Pinpoint the cell where the given text exists, returning its [X, Y] midpoint coordinate. 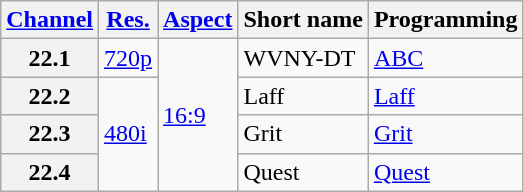
22.4 [50, 172]
480i [128, 134]
Aspect [198, 20]
720p [128, 58]
WVNY-DT [303, 58]
Channel [50, 20]
22.3 [50, 134]
ABC [446, 58]
Programming [446, 20]
22.1 [50, 58]
22.2 [50, 96]
Short name [303, 20]
Res. [128, 20]
16:9 [198, 115]
